Extract the [x, y] coordinate from the center of the cell holding the provided text.  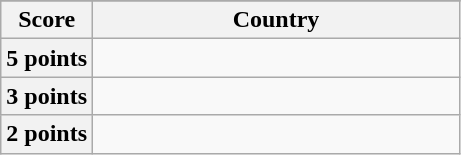
2 points [47, 134]
3 points [47, 96]
Score [47, 20]
5 points [47, 58]
Country [276, 20]
